From the cell containing the given text, extract its center point as (X, Y) coordinate. 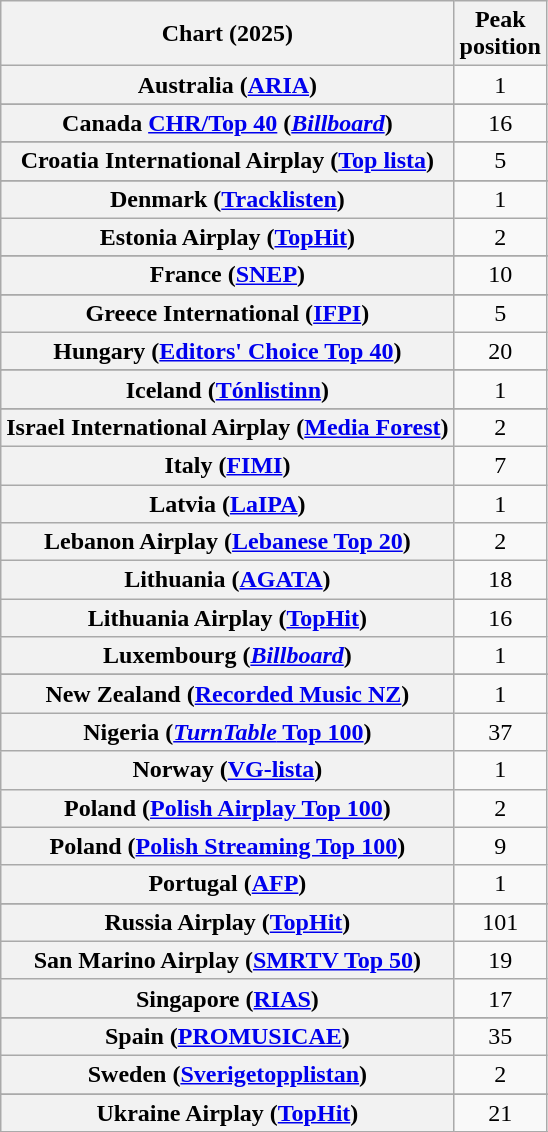
Italy (FIMI) (228, 465)
Greece International (IFPI) (228, 313)
35 (500, 1036)
Canada CHR/Top 40 (Billboard) (228, 123)
Poland (Polish Airplay Top 100) (228, 808)
Spain (PROMUSICAE) (228, 1036)
Sweden (Sverigetopplistan) (228, 1074)
37 (500, 732)
Portugal (AFP) (228, 884)
10 (500, 275)
Lithuania (AGATA) (228, 580)
18 (500, 580)
7 (500, 465)
Peakposition (500, 34)
France (SNEP) (228, 275)
Singapore (RIAS) (228, 998)
9 (500, 846)
Estonia Airplay (TopHit) (228, 237)
Denmark (Tracklisten) (228, 199)
Lebanon Airplay (Lebanese Top 20) (228, 542)
17 (500, 998)
19 (500, 960)
Latvia (LaIPA) (228, 503)
Norway (VG-lista) (228, 770)
Lithuania Airplay (TopHit) (228, 618)
20 (500, 351)
Hungary (Editors' Choice Top 40) (228, 351)
Chart (2025) (228, 34)
Poland (Polish Streaming Top 100) (228, 846)
Croatia International Airplay (Top lista) (228, 161)
Nigeria (TurnTable Top 100) (228, 732)
21 (500, 1113)
Luxembourg (Billboard) (228, 656)
Israel International Airplay (Media Forest) (228, 427)
Russia Airplay (TopHit) (228, 922)
101 (500, 922)
Iceland (Tónlistinn) (228, 389)
New Zealand (Recorded Music NZ) (228, 694)
Ukraine Airplay (TopHit) (228, 1113)
San Marino Airplay (SMRTV Top 50) (228, 960)
Australia (ARIA) (228, 85)
